Determine the [X, Y] coordinate at the center of the cell enclosing the given text.  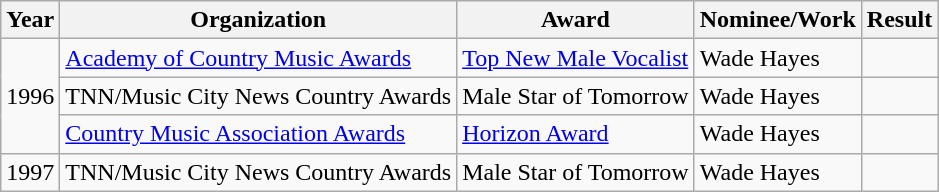
Academy of Country Music Awards [258, 58]
Organization [258, 20]
Nominee/Work [778, 20]
Top New Male Vocalist [576, 58]
Award [576, 20]
Result [899, 20]
Year [30, 20]
1997 [30, 172]
Horizon Award [576, 134]
1996 [30, 96]
Country Music Association Awards [258, 134]
